Return (X, Y) of the center of cell containing provided text 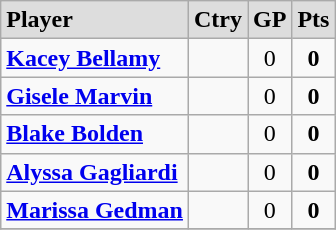
Pts (314, 20)
Blake Bolden (95, 134)
Marissa Gedman (95, 210)
Player (95, 20)
Ctry (218, 20)
GP (270, 20)
Alyssa Gagliardi (95, 172)
Gisele Marvin (95, 96)
Kacey Bellamy (95, 58)
